Find where the given text appears and provide that cell's center as [X, Y] coordinate. 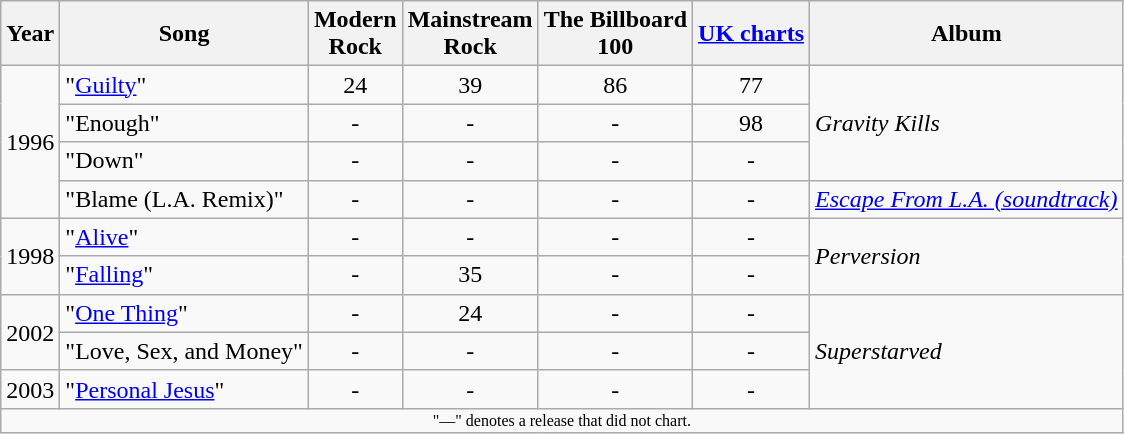
Perversion [966, 256]
Modern Rock [355, 34]
98 [752, 123]
"Personal Jesus" [184, 389]
Year [30, 34]
2002 [30, 332]
Superstarved [966, 351]
"Guilty" [184, 85]
"Love, Sex, and Money" [184, 351]
86 [615, 85]
Mainstream Rock [470, 34]
"Enough" [184, 123]
2003 [30, 389]
Escape From L.A. (soundtrack) [966, 199]
"Alive" [184, 237]
Song [184, 34]
39 [470, 85]
The Billboard 100 [615, 34]
"—" denotes a release that did not chart. [562, 420]
Album [966, 34]
Gravity Kills [966, 123]
UK charts [752, 34]
"Falling" [184, 275]
"Blame (L.A. Remix)" [184, 199]
35 [470, 275]
1998 [30, 256]
"One Thing" [184, 313]
77 [752, 85]
1996 [30, 142]
"Down" [184, 161]
